Locate the cell with the specified text and output its [x, y] center coordinate. 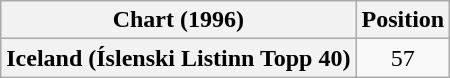
57 [403, 58]
Position [403, 20]
Chart (1996) [178, 20]
Iceland (Íslenski Listinn Topp 40) [178, 58]
